Provide the (x, y) coordinate of the cell's center where the given text is located.  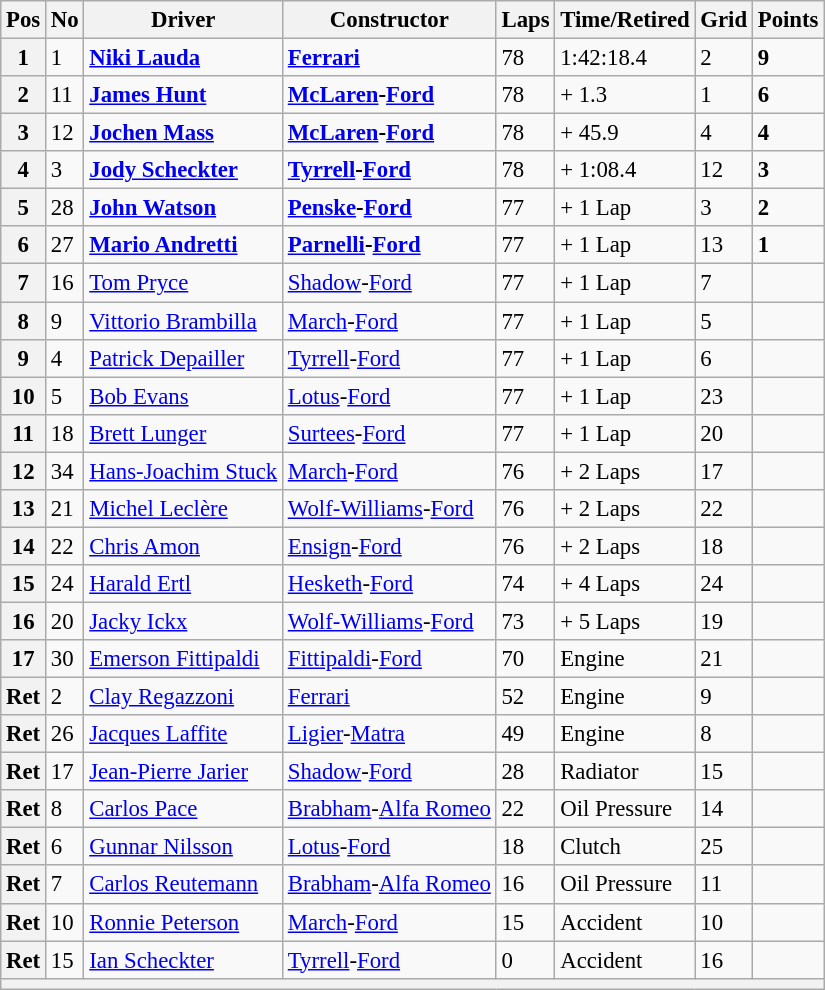
Jacky Ickx (184, 621)
73 (526, 621)
Surtees-Ford (389, 433)
Carlos Reutemann (184, 885)
27 (65, 245)
Ensign-Ford (389, 546)
Constructor (389, 20)
Tom Pryce (184, 283)
+ 1.3 (625, 95)
19 (724, 621)
Radiator (625, 772)
Hesketh-Ford (389, 584)
Brett Lunger (184, 433)
23 (724, 396)
30 (65, 659)
Niki Lauda (184, 58)
Points (788, 20)
Ian Scheckter (184, 960)
+ 1:08.4 (625, 170)
1:42:18.4 (625, 58)
70 (526, 659)
52 (526, 697)
Vittorio Brambilla (184, 321)
Fittipaldi-Ford (389, 659)
Driver (184, 20)
25 (724, 847)
Jean-Pierre Jarier (184, 772)
Time/Retired (625, 20)
Mario Andretti (184, 245)
John Watson (184, 208)
74 (526, 584)
Laps (526, 20)
+ 5 Laps (625, 621)
Bob Evans (184, 396)
Pos (24, 20)
Jochen Mass (184, 133)
Jody Scheckter (184, 170)
Ronnie Peterson (184, 922)
Gunnar Nilsson (184, 847)
34 (65, 471)
Michel Leclère (184, 509)
No (65, 20)
49 (526, 734)
26 (65, 734)
Patrick Depailler (184, 358)
Ligier-Matra (389, 734)
Clay Regazzoni (184, 697)
Jacques Laffite (184, 734)
+ 4 Laps (625, 584)
0 (526, 960)
Penske-Ford (389, 208)
Harald Ertl (184, 584)
Parnelli-Ford (389, 245)
Clutch (625, 847)
Grid (724, 20)
James Hunt (184, 95)
Emerson Fittipaldi (184, 659)
Chris Amon (184, 546)
Hans-Joachim Stuck (184, 471)
Carlos Pace (184, 809)
+ 45.9 (625, 133)
